Find where the given text appears and provide that cell's center as (x, y) coordinate. 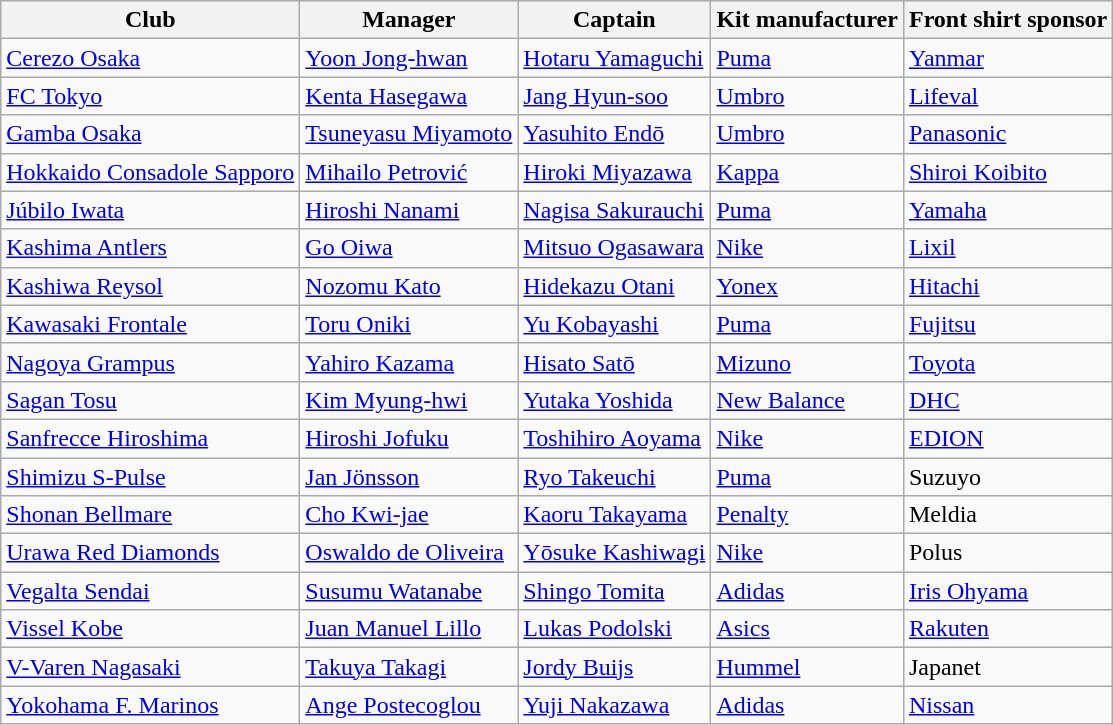
Kashiwa Reysol (150, 286)
Japanet (1008, 667)
Lifeval (1008, 96)
Susumu Watanabe (409, 591)
Kashima Antlers (150, 248)
Nissan (1008, 705)
Kit manufacturer (808, 20)
Kappa (808, 172)
Oswaldo de Oliveira (409, 553)
Asics (808, 629)
Yuji Nakazawa (614, 705)
Toshihiro Aoyama (614, 438)
Jan Jönsson (409, 477)
Nozomu Kato (409, 286)
Kaoru Takayama (614, 515)
Hotaru Yamaguchi (614, 58)
Suzuyo (1008, 477)
Penalty (808, 515)
Front shirt sponsor (1008, 20)
Go Oiwa (409, 248)
Manager (409, 20)
Jang Hyun-soo (614, 96)
Rakuten (1008, 629)
Lukas Podolski (614, 629)
V-Varen Nagasaki (150, 667)
Vissel Kobe (150, 629)
Hitachi (1008, 286)
Kenta Hasegawa (409, 96)
Club (150, 20)
Polus (1008, 553)
Meldia (1008, 515)
Ange Postecoglou (409, 705)
Hiroshi Nanami (409, 210)
Hiroshi Jofuku (409, 438)
Vegalta Sendai (150, 591)
Yasuhito Endō (614, 134)
New Balance (808, 400)
Hisato Satō (614, 362)
Hidekazu Otani (614, 286)
Mitsuo Ogasawara (614, 248)
Yutaka Yoshida (614, 400)
Captain (614, 20)
Sanfrecce Hiroshima (150, 438)
Mizuno (808, 362)
Yōsuke Kashiwagi (614, 553)
Fujitsu (1008, 324)
Shiroi Koibito (1008, 172)
Shingo Tomita (614, 591)
Shonan Bellmare (150, 515)
Cho Kwi-jae (409, 515)
Tsuneyasu Miyamoto (409, 134)
Hummel (808, 667)
FC Tokyo (150, 96)
Takuya Takagi (409, 667)
Iris Ohyama (1008, 591)
Ryo Takeuchi (614, 477)
Cerezo Osaka (150, 58)
Yoon Jong-hwan (409, 58)
Yonex (808, 286)
Yokohama F. Marinos (150, 705)
Nagoya Grampus (150, 362)
Shimizu S-Pulse (150, 477)
DHC (1008, 400)
Toru Oniki (409, 324)
Júbilo Iwata (150, 210)
Panasonic (1008, 134)
Yamaha (1008, 210)
Yahiro Kazama (409, 362)
Yu Kobayashi (614, 324)
Nagisa Sakurauchi (614, 210)
Jordy Buijs (614, 667)
Juan Manuel Lillo (409, 629)
Hiroki Miyazawa (614, 172)
Lixil (1008, 248)
Kim Myung-hwi (409, 400)
Kawasaki Frontale (150, 324)
Hokkaido Consadole Sapporo (150, 172)
EDION (1008, 438)
Urawa Red Diamonds (150, 553)
Mihailo Petrović (409, 172)
Gamba Osaka (150, 134)
Sagan Tosu (150, 400)
Toyota (1008, 362)
Yanmar (1008, 58)
